Output the [x, y] coordinate of the center of the cell containing the given text.  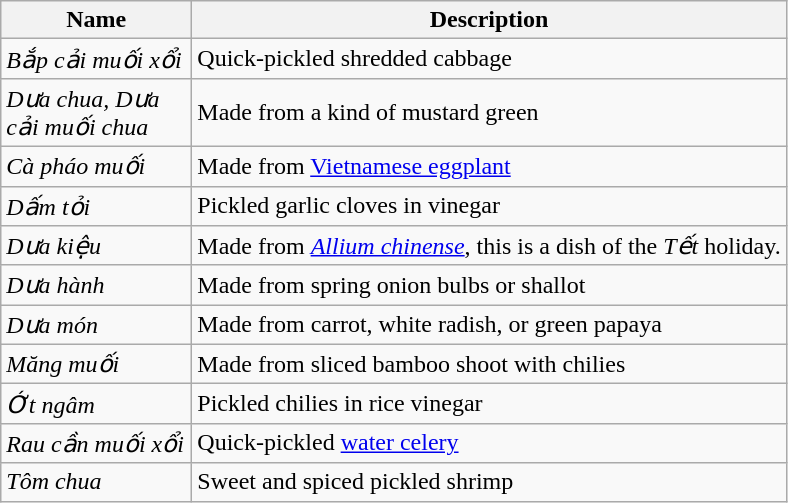
Name [96, 20]
Bắp cải muối xổi [96, 59]
Quick-pickled water celery [489, 443]
Dưa chua, Dưa cải muối chua [96, 112]
Măng muối [96, 364]
Tôm chua [96, 482]
Made from a kind of mustard green [489, 112]
Made from carrot, white radish, or green papaya [489, 325]
Quick-pickled shredded cabbage [489, 59]
Dưa hành [96, 285]
Made from sliced bamboo shoot with chilies [489, 364]
Rau cần muối xổi [96, 443]
Made from spring onion bulbs or shallot [489, 285]
Cà pháo muối [96, 166]
Ớt ngâm [96, 404]
Made from Allium chinense, this is a dish of the Tết holiday. [489, 246]
Dưa kiệu [96, 246]
Sweet and spiced pickled shrimp [489, 482]
Pickled chilies in rice vinegar [489, 404]
Made from Vietnamese eggplant [489, 166]
Description [489, 20]
Pickled garlic cloves in vinegar [489, 206]
Dấm tỏi [96, 206]
Dưa món [96, 325]
